Scan for the cell matching the given text and deliver its (X, Y) coordinate at center. 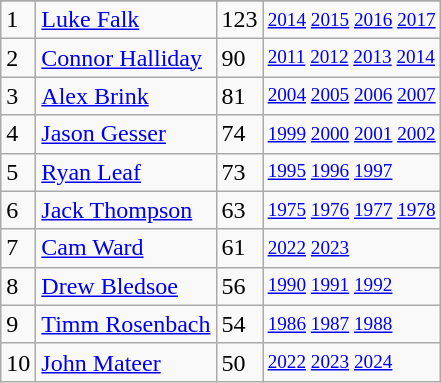
John Mateer (126, 362)
10 (18, 362)
54 (240, 324)
50 (240, 362)
63 (240, 210)
2 (18, 58)
2011 2012 2013 2014 (352, 58)
9 (18, 324)
1975 1976 1977 1978 (352, 210)
2004 2005 2006 2007 (352, 96)
Jason Gesser (126, 134)
56 (240, 286)
Ryan Leaf (126, 172)
2014 2015 2016 2017 (352, 20)
4 (18, 134)
2022 2023 2024 (352, 362)
73 (240, 172)
Timm Rosenbach (126, 324)
61 (240, 248)
Luke Falk (126, 20)
8 (18, 286)
1 (18, 20)
123 (240, 20)
Drew Bledsoe (126, 286)
3 (18, 96)
1986 1987 1988 (352, 324)
1990 1991 1992 (352, 286)
1995 1996 1997 (352, 172)
Jack Thompson (126, 210)
2022 2023 (352, 248)
74 (240, 134)
1999 2000 2001 2002 (352, 134)
Cam Ward (126, 248)
Alex Brink (126, 96)
7 (18, 248)
6 (18, 210)
90 (240, 58)
81 (240, 96)
5 (18, 172)
Connor Halliday (126, 58)
